Scan for the cell matching the given text and deliver its [x, y] coordinate at center. 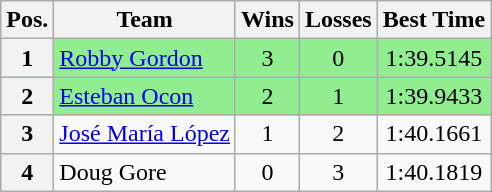
José María López [145, 134]
Pos. [28, 20]
1:39.9433 [434, 96]
Best Time [434, 20]
Doug Gore [145, 172]
1:40.1819 [434, 172]
Wins [267, 20]
Losses [338, 20]
1:40.1661 [434, 134]
Robby Gordon [145, 58]
4 [28, 172]
Esteban Ocon [145, 96]
1:39.5145 [434, 58]
Team [145, 20]
